Locate the cell with the specified text and output its [X, Y] center coordinate. 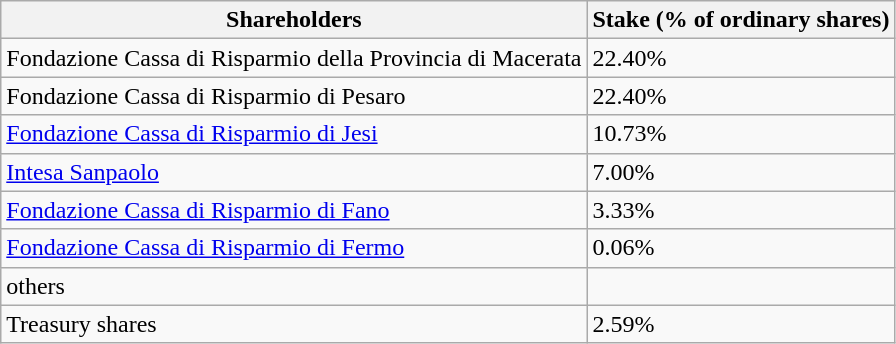
0.06% [741, 248]
Fondazione Cassa di Risparmio di Fano [294, 210]
Shareholders [294, 20]
Fondazione Cassa di Risparmio della Provincia di Macerata [294, 58]
Fondazione Cassa di Risparmio di Pesaro [294, 96]
7.00% [741, 172]
3.33% [741, 210]
10.73% [741, 134]
Fondazione Cassa di Risparmio di Fermo [294, 248]
Stake (% of ordinary shares) [741, 20]
Treasury shares [294, 324]
Fondazione Cassa di Risparmio di Jesi [294, 134]
2.59% [741, 324]
others [294, 286]
Intesa Sanpaolo [294, 172]
